Return the [x, y] coordinate for the center point of the cell that contains the specified text.  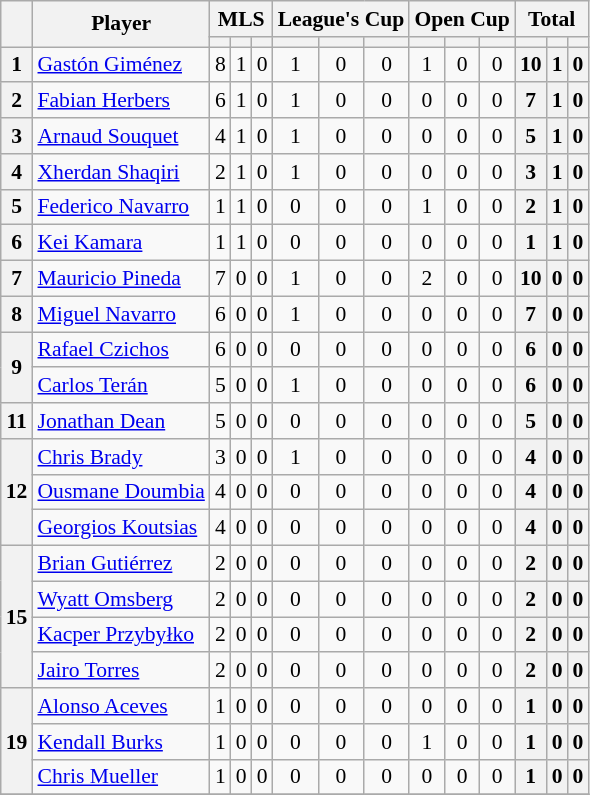
Chris Mueller [120, 777]
Rafael Czichos [120, 350]
Gastón Giménez [120, 65]
Total [552, 19]
Fabian Herbers [120, 101]
Georgios Koutsias [120, 528]
Miguel Navarro [120, 314]
Jonathan Dean [120, 421]
Chris Brady [120, 457]
Open Cup [462, 19]
Ousmane Doumbia [120, 492]
Wyatt Omsberg [120, 599]
9 [17, 368]
Carlos Terán [120, 386]
Mauricio Pineda [120, 279]
Kei Kamara [120, 243]
Federico Navarro [120, 207]
11 [17, 421]
19 [17, 742]
12 [17, 492]
Arnaud Souquet [120, 136]
15 [17, 617]
Jairo Torres [120, 671]
League's Cup [342, 19]
Alonso Aceves [120, 706]
Kendall Burks [120, 742]
MLS [242, 19]
Brian Gutiérrez [120, 564]
Player [120, 24]
Xherdan Shaqiri [120, 172]
Kacper Przybyłko [120, 635]
